Pinpoint the cell where the given text exists, returning its (X, Y) midpoint coordinate. 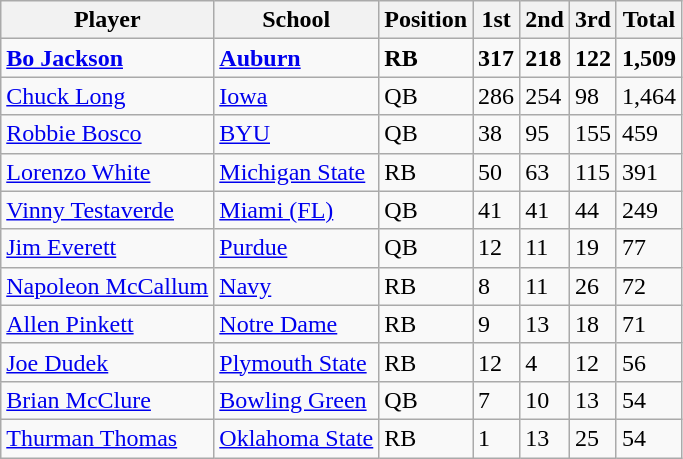
25 (592, 438)
77 (648, 248)
249 (648, 210)
19 (592, 248)
1st (496, 20)
Chuck Long (108, 96)
Bowling Green (296, 400)
218 (545, 58)
Thurman Thomas (108, 438)
71 (648, 324)
459 (648, 134)
Notre Dame (296, 324)
Auburn (296, 58)
Bo Jackson (108, 58)
1 (496, 438)
391 (648, 172)
BYU (296, 134)
2nd (545, 20)
1,509 (648, 58)
10 (545, 400)
286 (496, 96)
317 (496, 58)
72 (648, 286)
Total (648, 20)
Oklahoma State (296, 438)
Vinny Testaverde (108, 210)
Plymouth State (296, 362)
254 (545, 96)
9 (496, 324)
38 (496, 134)
Brian McClure (108, 400)
50 (496, 172)
Purdue (296, 248)
3rd (592, 20)
Joe Dudek (108, 362)
Napoleon McCallum (108, 286)
Allen Pinkett (108, 324)
122 (592, 58)
56 (648, 362)
4 (545, 362)
Navy (296, 286)
Jim Everett (108, 248)
Lorenzo White (108, 172)
8 (496, 286)
95 (545, 134)
7 (496, 400)
98 (592, 96)
63 (545, 172)
Position (426, 20)
155 (592, 134)
Iowa (296, 96)
44 (592, 210)
Robbie Bosco (108, 134)
Player (108, 20)
1,464 (648, 96)
18 (592, 324)
Miami (FL) (296, 210)
26 (592, 286)
School (296, 20)
Michigan State (296, 172)
115 (592, 172)
